Output the (X, Y) coordinate of the center of the cell containing the given text.  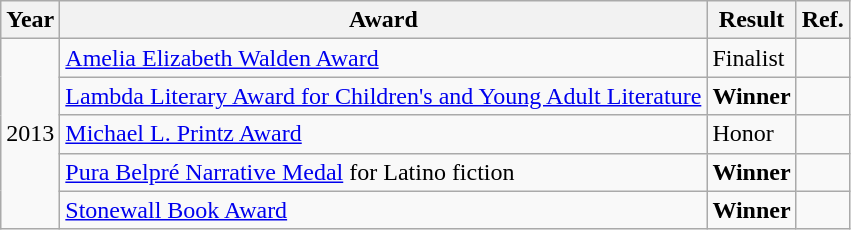
Michael L. Printz Award (384, 134)
Lambda Literary Award for Children's and Young Adult Literature (384, 96)
Award (384, 20)
Amelia Elizabeth Walden Award (384, 58)
Ref. (822, 20)
Honor (752, 134)
Finalist (752, 58)
Result (752, 20)
Stonewall Book Award (384, 210)
2013 (30, 134)
Year (30, 20)
Pura Belpré Narrative Medal for Latino fiction (384, 172)
